Output the [X, Y] coordinate of the center of the cell containing the given text.  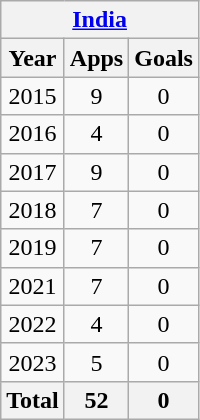
India [100, 20]
2019 [33, 248]
Year [33, 58]
2016 [33, 134]
2022 [33, 324]
5 [96, 362]
Total [33, 400]
2023 [33, 362]
2015 [33, 96]
Apps [96, 58]
52 [96, 400]
2017 [33, 172]
Goals [164, 58]
2018 [33, 210]
2021 [33, 286]
